For the text-containing cell, return its midpoint in [x, y] coordinate format. 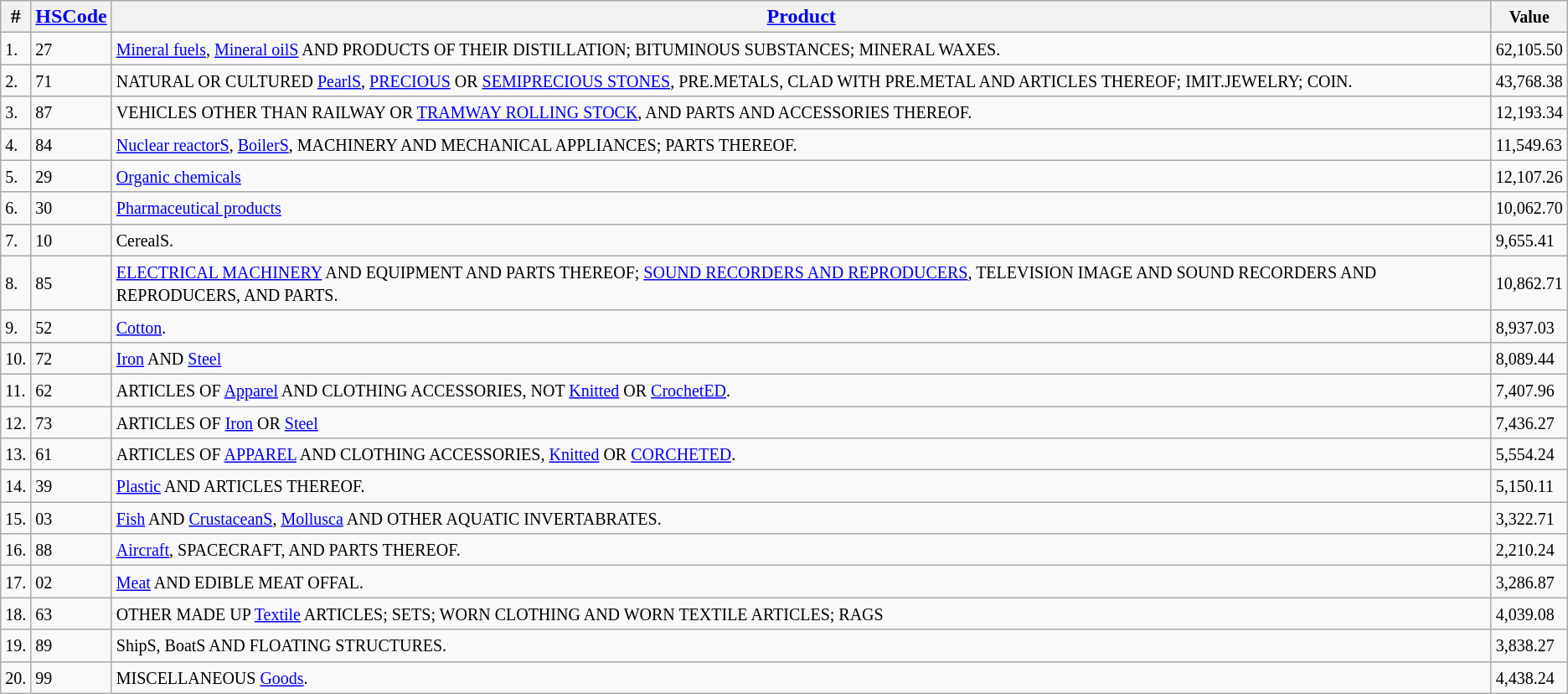
ARTICLES OF Iron OR Steel [801, 422]
13. [16, 454]
19. [16, 645]
12,107.26 [1529, 176]
10,062.70 [1529, 208]
8,089.44 [1529, 358]
Aircraft, SPACECRAFT, AND PARTS THEREOF. [801, 550]
11,549.63 [1529, 144]
17. [16, 582]
61 [71, 454]
5,150.11 [1529, 486]
3,838.27 [1529, 645]
87 [71, 112]
84 [71, 144]
10. [16, 358]
1. [16, 49]
2. [16, 80]
99 [71, 677]
89 [71, 645]
8. [16, 283]
02 [71, 582]
Meat AND EDIBLE MEAT OFFAL. [801, 582]
Pharmaceutical products [801, 208]
Mineral fuels, Mineral oilS AND PRODUCTS OF THEIR DISTILLATION; BITUMINOUS SUBSTANCES; MINERAL WAXES. [801, 49]
4,039.08 [1529, 614]
12. [16, 422]
9,655.41 [1529, 240]
52 [71, 326]
Product [801, 17]
16. [16, 550]
CerealS. [801, 240]
HSCode [71, 17]
71 [71, 80]
10,862.71 [1529, 283]
18. [16, 614]
2,210.24 [1529, 550]
85 [71, 283]
62,105.50 [1529, 49]
# [16, 17]
14. [16, 486]
62 [71, 390]
ARTICLES OF Apparel AND CLOTHING ACCESSORIES, NOT Knitted OR CrochetED. [801, 390]
8,937.03 [1529, 326]
Plastic AND ARTICLES THEREOF. [801, 486]
29 [71, 176]
20. [16, 677]
4,438.24 [1529, 677]
NATURAL OR CULTURED PearlS, PRECIOUS OR SEMIPRECIOUS STONES, PRE.METALS, CLAD WITH PRE.METAL AND ARTICLES THEREOF; IMIT.JEWELRY; COIN. [801, 80]
7. [16, 240]
OTHER MADE UP Textile ARTICLES; SETS; WORN CLOTHING AND WORN TEXTILE ARTICLES; RAGS [801, 614]
MISCELLANEOUS Goods. [801, 677]
3,286.87 [1529, 582]
4. [16, 144]
12,193.34 [1529, 112]
3,322.71 [1529, 518]
VEHICLES OTHER THAN RAILWAY OR TRAMWAY ROLLING STOCK, AND PARTS AND ACCESSORIES THEREOF. [801, 112]
7,436.27 [1529, 422]
88 [71, 550]
73 [71, 422]
11. [16, 390]
6. [16, 208]
ShipS, BoatS AND FLOATING STRUCTURES. [801, 645]
Value [1529, 17]
7,407.96 [1529, 390]
Organic chemicals [801, 176]
3. [16, 112]
Iron AND Steel [801, 358]
5. [16, 176]
63 [71, 614]
30 [71, 208]
72 [71, 358]
Cotton. [801, 326]
Fish AND CrustaceanS, Mollusca AND OTHER AQUATIC INVERTABRATES. [801, 518]
10 [71, 240]
15. [16, 518]
9. [16, 326]
5,554.24 [1529, 454]
39 [71, 486]
27 [71, 49]
03 [71, 518]
43,768.38 [1529, 80]
ARTICLES OF APPAREL AND CLOTHING ACCESSORIES, Knitted OR CORCHETED. [801, 454]
Nuclear reactorS, BoilerS, MACHINERY AND MECHANICAL APPLIANCES; PARTS THEREOF. [801, 144]
